Search for the cell housing the specified text and yield its [x, y] center coordinate. 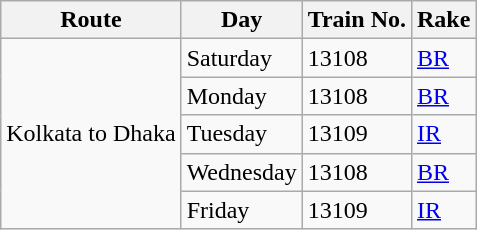
Train No. [356, 20]
Route [91, 20]
Day [242, 20]
Kolkata to Dhaka [91, 134]
Friday [242, 210]
Saturday [242, 58]
Monday [242, 96]
Rake [443, 20]
Tuesday [242, 134]
Wednesday [242, 172]
